Pinpoint the cell where the given text exists, returning its (x, y) midpoint coordinate. 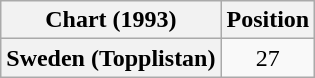
27 (268, 58)
Position (268, 20)
Chart (1993) (111, 20)
Sweden (Topplistan) (111, 58)
